Search for the cell housing the specified text and yield its [x, y] center coordinate. 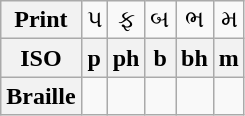
Braille [41, 96]
ભ [195, 20]
બ [160, 20]
b [160, 58]
ph [126, 58]
પ [94, 20]
Print [41, 20]
bh [195, 58]
m [228, 58]
મ [228, 20]
ફ [126, 20]
p [94, 58]
ISO [41, 58]
